Scan for the cell matching the given text and deliver its [X, Y] coordinate at center. 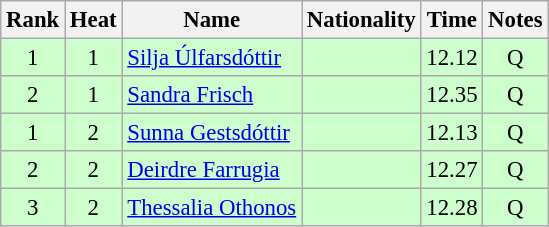
12.28 [452, 208]
3 [33, 208]
Heat [94, 20]
12.13 [452, 133]
Deirdre Farrugia [212, 170]
Sunna Gestsdóttir [212, 133]
Rank [33, 20]
Name [212, 20]
Sandra Frisch [212, 95]
Nationality [362, 20]
12.27 [452, 170]
Notes [516, 20]
Silja Úlfarsdóttir [212, 58]
12.35 [452, 95]
Time [452, 20]
12.12 [452, 58]
Thessalia Othonos [212, 208]
